Return the (X, Y) coordinate for the center point of the cell that contains the specified text.  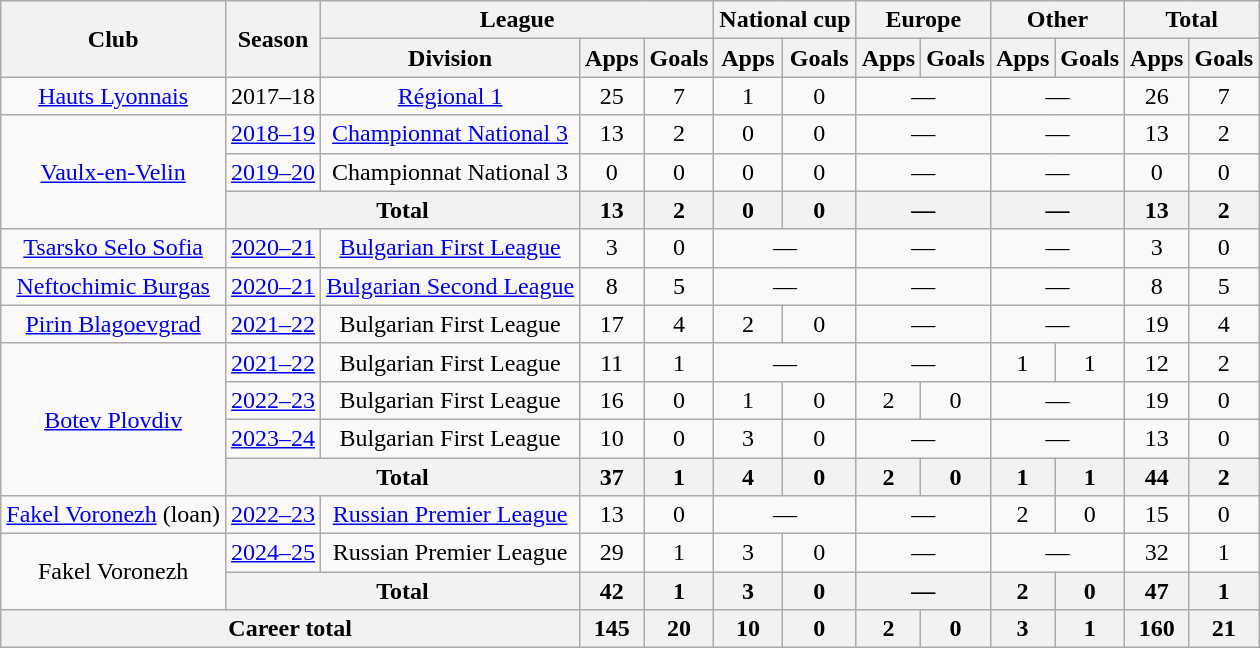
2023–24 (274, 438)
Fakel Voronezh (loan) (114, 515)
47 (1157, 591)
Neftochimic Burgas (114, 286)
2018–19 (274, 134)
Hauts Lyonnais (114, 96)
42 (612, 591)
Fakel Voronezh (114, 572)
Régional 1 (450, 96)
Other (1057, 20)
Pirin Blagoevgrad (114, 324)
2024–25 (274, 553)
32 (1157, 553)
21 (1224, 629)
2017–18 (274, 96)
Club (114, 39)
League (518, 20)
17 (612, 324)
Career total (290, 629)
15 (1157, 515)
2019–20 (274, 172)
160 (1157, 629)
145 (612, 629)
37 (612, 477)
29 (612, 553)
Season (274, 39)
National cup (785, 20)
Vaulx-en-Velin (114, 172)
Division (450, 58)
Tsarsko Selo Sofia (114, 248)
Botev Plovdiv (114, 419)
11 (612, 362)
Europe (923, 20)
12 (1157, 362)
25 (612, 96)
16 (612, 400)
20 (679, 629)
44 (1157, 477)
Bulgarian Second League (450, 286)
26 (1157, 96)
